From the cell containing the given text, extract its center point as [x, y] coordinate. 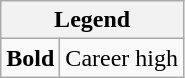
Legend [92, 20]
Career high [122, 58]
Bold [30, 58]
